Locate the cell with the specified text and output its [x, y] center coordinate. 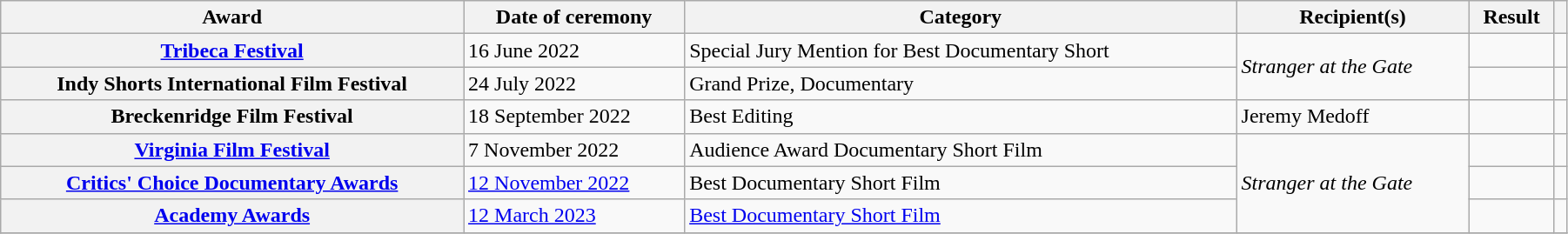
12 March 2023 [574, 216]
Indy Shorts International Film Festival [232, 84]
Result [1511, 17]
Breckenridge Film Festival [232, 117]
Virginia Film Festival [232, 150]
16 June 2022 [574, 50]
Critics' Choice Documentary Awards [232, 183]
Tribeca Festival [232, 50]
24 July 2022 [574, 84]
Audience Award Documentary Short Film [961, 150]
Award [232, 17]
Category [961, 17]
Date of ceremony [574, 17]
Academy Awards [232, 216]
12 November 2022 [574, 183]
7 November 2022 [574, 150]
Jeremy Medoff [1352, 117]
Grand Prize, Documentary [961, 84]
Recipient(s) [1352, 17]
Best Editing [961, 117]
18 September 2022 [574, 117]
Special Jury Mention for Best Documentary Short [961, 50]
